Find where the given text appears and provide that cell's center as [x, y] coordinate. 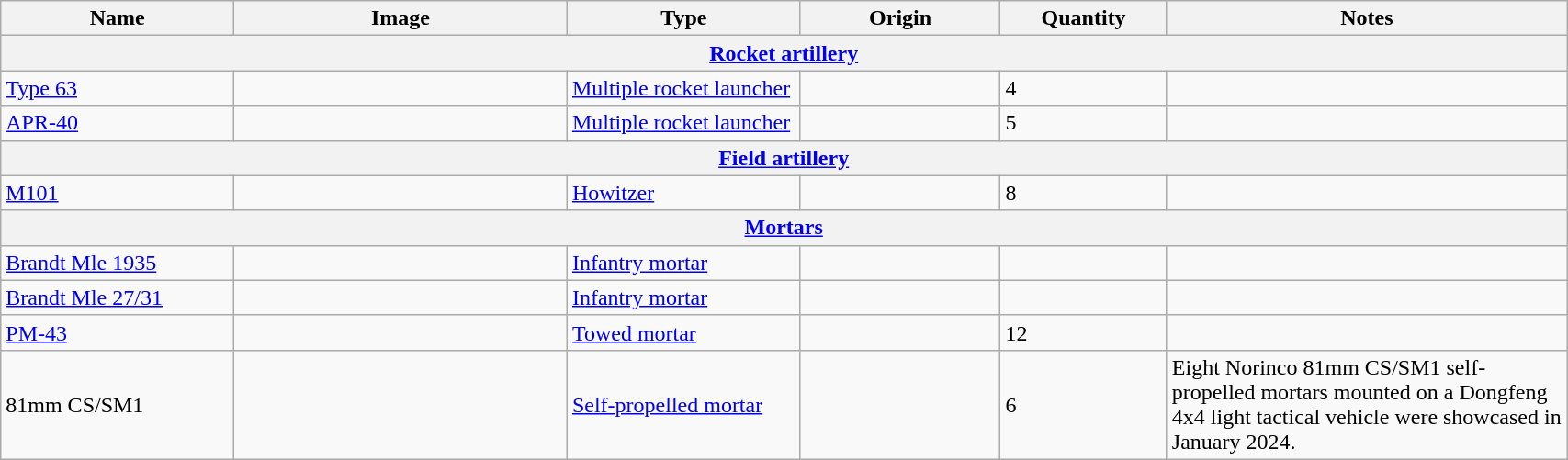
8 [1084, 193]
Towed mortar [683, 332]
Self-propelled mortar [683, 404]
Type [683, 18]
Brandt Mle 27/31 [118, 297]
Origin [900, 18]
Name [118, 18]
APR-40 [118, 123]
Quantity [1084, 18]
Rocket artillery [784, 53]
Mortars [784, 228]
M101 [118, 193]
Eight Norinco 81mm CS/SM1 self-propelled mortars mounted on a Dongfeng 4x4 light tactical vehicle were showcased in January 2024. [1367, 404]
4 [1084, 88]
6 [1084, 404]
Type 63 [118, 88]
81mm CS/SM1 [118, 404]
12 [1084, 332]
Field artillery [784, 158]
Image [400, 18]
Brandt Mle 1935 [118, 263]
Notes [1367, 18]
PM-43 [118, 332]
Howitzer [683, 193]
5 [1084, 123]
